Locate the cell with the specified text and output its (X, Y) center coordinate. 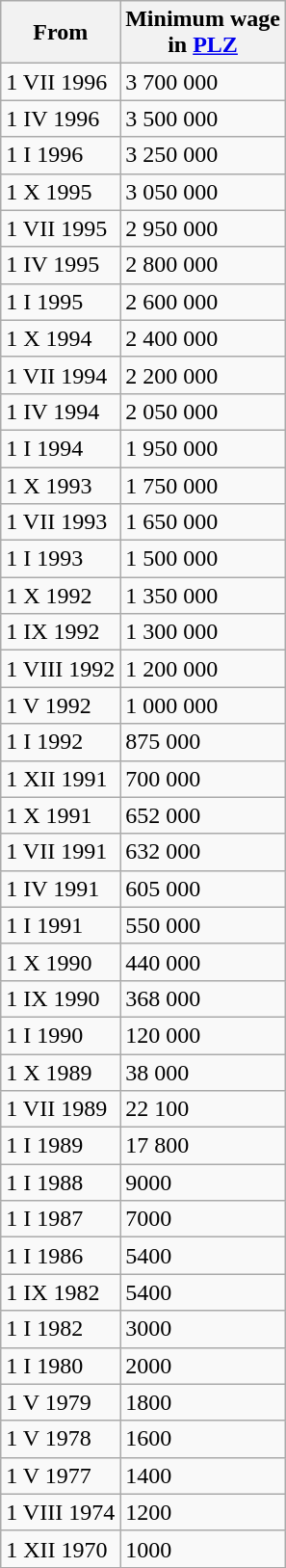
1 500 000 (203, 559)
1 IX 1992 (61, 632)
1 I 1989 (61, 1146)
2 200 000 (203, 375)
1 IV 1996 (61, 119)
1 950 000 (203, 448)
1 XII 1970 (61, 1549)
605 000 (203, 889)
632 000 (203, 852)
3 250 000 (203, 155)
7000 (203, 1219)
1 I 1982 (61, 1329)
1 X 1989 (61, 1073)
1 000 000 (203, 705)
1 300 000 (203, 632)
1 V 1978 (61, 1439)
1 I 1993 (61, 559)
1 I 1994 (61, 448)
368 000 (203, 998)
1 I 1986 (61, 1256)
1 V 1979 (61, 1402)
1 I 1980 (61, 1366)
1200 (203, 1512)
1 I 1990 (61, 1035)
2000 (203, 1366)
1 X 1991 (61, 815)
1 X 1993 (61, 485)
700 000 (203, 779)
9000 (203, 1183)
1 X 1994 (61, 338)
From (61, 33)
1 750 000 (203, 485)
22 100 (203, 1109)
1 I 1988 (61, 1183)
3 700 000 (203, 82)
3000 (203, 1329)
652 000 (203, 815)
3 050 000 (203, 192)
875 000 (203, 742)
2 400 000 (203, 338)
1600 (203, 1439)
3 500 000 (203, 119)
1 VIII 1974 (61, 1512)
1 VII 1996 (61, 82)
1 IV 1995 (61, 265)
1 V 1977 (61, 1475)
2 800 000 (203, 265)
2 950 000 (203, 228)
1 650 000 (203, 522)
1 I 1996 (61, 155)
120 000 (203, 1035)
1 IX 1982 (61, 1292)
550 000 (203, 925)
1 I 1992 (61, 742)
1800 (203, 1402)
1000 (203, 1549)
1 VII 1989 (61, 1109)
17 800 (203, 1146)
Minimum wage in PLZ (203, 33)
1 VIII 1992 (61, 669)
1 IV 1994 (61, 412)
1 I 1987 (61, 1219)
1 V 1992 (61, 705)
38 000 (203, 1073)
1400 (203, 1475)
1 X 1992 (61, 596)
1 VII 1993 (61, 522)
1 VII 1991 (61, 852)
1 I 1991 (61, 925)
1 IX 1990 (61, 998)
440 000 (203, 962)
2 050 000 (203, 412)
1 I 1995 (61, 302)
1 IV 1991 (61, 889)
1 350 000 (203, 596)
1 VII 1995 (61, 228)
1 X 1995 (61, 192)
1 VII 1994 (61, 375)
1 XII 1991 (61, 779)
1 200 000 (203, 669)
2 600 000 (203, 302)
1 X 1990 (61, 962)
